Search for the cell housing the specified text and yield its (x, y) center coordinate. 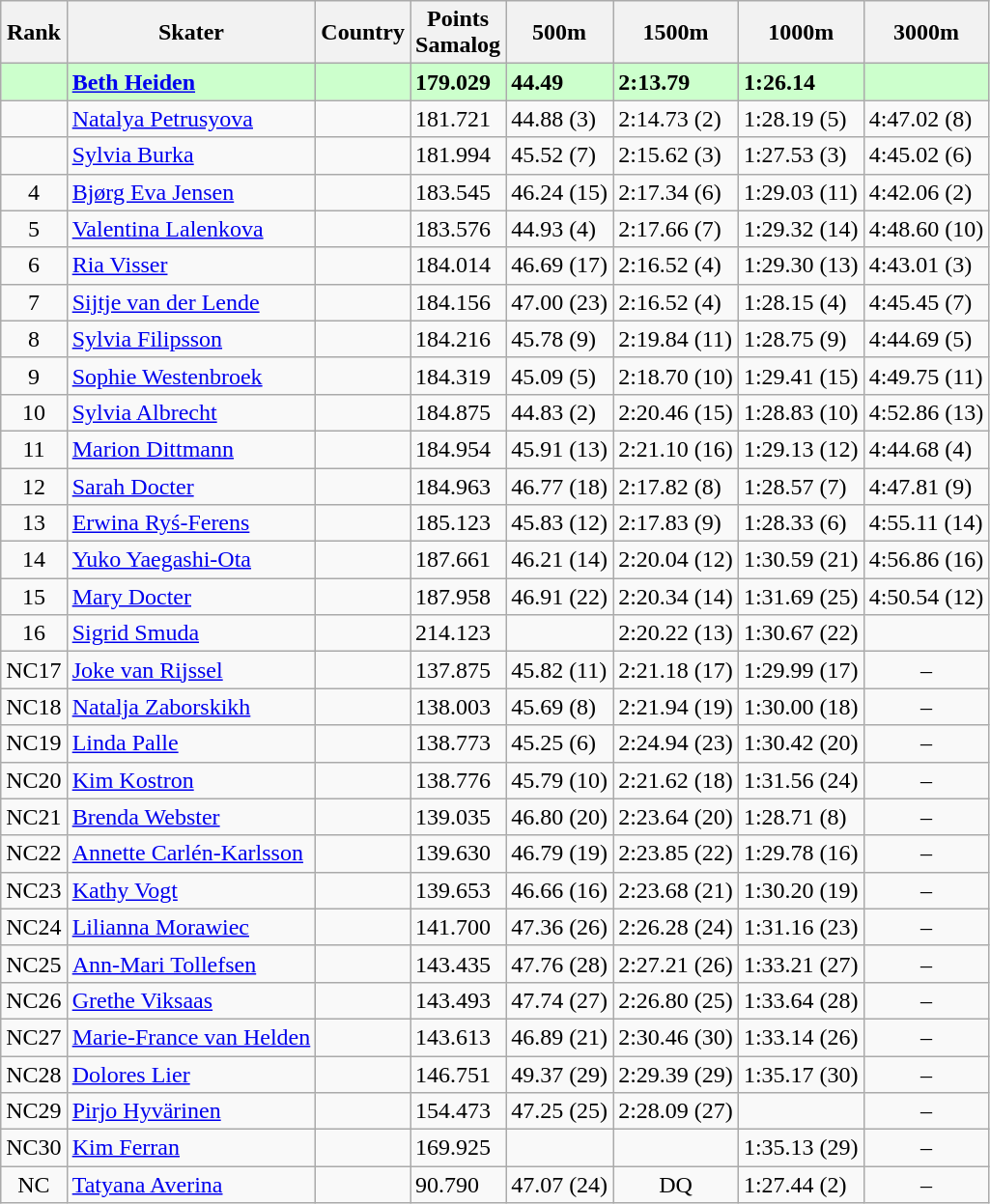
Sylvia Burka (191, 155)
1:28.19 (5) (801, 119)
Marie-France van Helden (191, 1037)
45.83 (12) (560, 523)
1:31.56 (24) (801, 780)
1:30.42 (20) (801, 743)
Linda Palle (191, 743)
2:23.85 (22) (676, 854)
2:14.73 (2) (676, 119)
NC17 (34, 670)
44.88 (3) (560, 119)
4:56.86 (16) (926, 560)
2:26.28 (24) (676, 927)
143.613 (458, 1037)
Annette Carlén-Karlsson (191, 854)
2:17.82 (8) (676, 486)
137.875 (458, 670)
184.954 (458, 449)
Lilianna Morawiec (191, 927)
NC28 (34, 1075)
2:18.70 (10) (676, 376)
1:28.71 (8) (801, 817)
181.721 (458, 119)
184.156 (458, 302)
2:17.34 (6) (676, 192)
14 (34, 560)
1:31.69 (25) (801, 597)
139.035 (458, 817)
138.776 (458, 780)
2:21.10 (16) (676, 449)
1:27.53 (3) (801, 155)
4:47.81 (9) (926, 486)
4:50.54 (12) (926, 597)
2:24.94 (23) (676, 743)
2:15.62 (3) (676, 155)
Natalja Zaborskikh (191, 707)
4 (34, 192)
141.700 (458, 927)
179.029 (458, 82)
2:17.83 (9) (676, 523)
1:28.15 (4) (801, 302)
Natalya Petrusyova (191, 119)
44.83 (2) (560, 412)
Bjørg Eva Jensen (191, 192)
1:30.67 (22) (801, 633)
NC (34, 1185)
146.751 (458, 1075)
1:29.30 (13) (801, 266)
2:21.94 (19) (676, 707)
12 (34, 486)
2:27.21 (26) (676, 964)
47.25 (25) (560, 1111)
45.78 (9) (560, 339)
Erwina Ryś-Ferens (191, 523)
143.435 (458, 964)
NC29 (34, 1111)
4:43.01 (3) (926, 266)
2:23.68 (21) (676, 890)
2:13.79 (676, 82)
138.003 (458, 707)
49.37 (29) (560, 1075)
139.630 (458, 854)
Mary Docter (191, 597)
2:26.80 (25) (676, 1000)
Valentina Lalenkova (191, 229)
Rank (34, 33)
Marion Dittmann (191, 449)
184.216 (458, 339)
Kim Ferran (191, 1148)
Yuko Yaegashi-Ota (191, 560)
1:28.83 (10) (801, 412)
Sophie Westenbroek (191, 376)
15 (34, 597)
2:17.66 (7) (676, 229)
Grethe Viksaas (191, 1000)
Sylvia Filipsson (191, 339)
Country (363, 33)
Dolores Lier (191, 1075)
138.773 (458, 743)
Joke van Rijssel (191, 670)
45.25 (6) (560, 743)
1:30.59 (21) (801, 560)
1500m (676, 33)
2:20.46 (15) (676, 412)
1:28.33 (6) (801, 523)
46.21 (14) (560, 560)
44.93 (4) (560, 229)
2:29.39 (29) (676, 1075)
10 (34, 412)
Tatyana Averina (191, 1185)
2:19.84 (11) (676, 339)
46.91 (22) (560, 597)
143.493 (458, 1000)
1:29.78 (16) (801, 854)
Skater (191, 33)
1:30.20 (19) (801, 890)
NC21 (34, 817)
46.79 (19) (560, 854)
187.661 (458, 560)
184.014 (458, 266)
1:26.14 (801, 82)
2:20.04 (12) (676, 560)
4:52.86 (13) (926, 412)
1000m (801, 33)
1:28.75 (9) (801, 339)
1:30.00 (18) (801, 707)
184.875 (458, 412)
Brenda Webster (191, 817)
46.24 (15) (560, 192)
4:44.69 (5) (926, 339)
1:35.17 (30) (801, 1075)
45.82 (11) (560, 670)
500m (560, 33)
1:29.03 (11) (801, 192)
44.49 (560, 82)
2:23.64 (20) (676, 817)
1:33.14 (26) (801, 1037)
139.653 (458, 890)
181.994 (458, 155)
47.00 (23) (560, 302)
8 (34, 339)
NC20 (34, 780)
2:20.34 (14) (676, 597)
214.123 (458, 633)
47.07 (24) (560, 1185)
2:20.22 (13) (676, 633)
2:28.09 (27) (676, 1111)
Sylvia Albrecht (191, 412)
90.790 (458, 1185)
5 (34, 229)
Kim Kostron (191, 780)
46.66 (16) (560, 890)
1:28.57 (7) (801, 486)
183.545 (458, 192)
NC18 (34, 707)
Sarah Docter (191, 486)
187.958 (458, 597)
45.09 (5) (560, 376)
1:29.32 (14) (801, 229)
45.52 (7) (560, 155)
NC24 (34, 927)
NC27 (34, 1037)
NC26 (34, 1000)
2:30.46 (30) (676, 1037)
1:33.64 (28) (801, 1000)
Sigrid Smuda (191, 633)
4:45.02 (6) (926, 155)
2:21.18 (17) (676, 670)
Ann-Mari Tollefsen (191, 964)
6 (34, 266)
NC19 (34, 743)
4:45.45 (7) (926, 302)
4:55.11 (14) (926, 523)
1:29.13 (12) (801, 449)
Points Samalog (458, 33)
4:42.06 (2) (926, 192)
185.123 (458, 523)
183.576 (458, 229)
1:33.21 (27) (801, 964)
NC25 (34, 964)
Pirjo Hyvärinen (191, 1111)
Ria Visser (191, 266)
7 (34, 302)
1:31.16 (23) (801, 927)
Sijtje van der Lende (191, 302)
Beth Heiden (191, 82)
45.79 (10) (560, 780)
3000m (926, 33)
47.74 (27) (560, 1000)
169.925 (458, 1148)
2:21.62 (18) (676, 780)
1:27.44 (2) (801, 1185)
11 (34, 449)
4:47.02 (8) (926, 119)
47.76 (28) (560, 964)
4:48.60 (10) (926, 229)
NC23 (34, 890)
1:35.13 (29) (801, 1148)
1:29.41 (15) (801, 376)
45.69 (8) (560, 707)
46.89 (21) (560, 1037)
9 (34, 376)
NC22 (34, 854)
4:49.75 (11) (926, 376)
184.319 (458, 376)
NC30 (34, 1148)
45.91 (13) (560, 449)
47.36 (26) (560, 927)
Kathy Vogt (191, 890)
4:44.68 (4) (926, 449)
16 (34, 633)
46.69 (17) (560, 266)
46.80 (20) (560, 817)
46.77 (18) (560, 486)
154.473 (458, 1111)
DQ (676, 1185)
13 (34, 523)
1:29.99 (17) (801, 670)
184.963 (458, 486)
